Find where the given text appears and provide that cell's center as [x, y] coordinate. 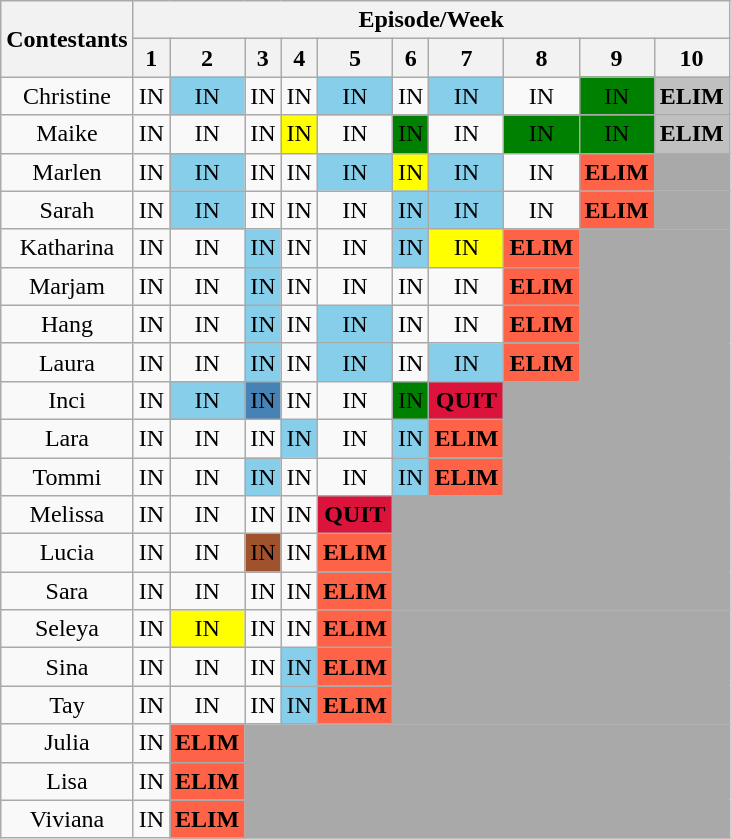
4 [299, 58]
7 [466, 58]
Katharina [67, 248]
Tommi [67, 477]
Maike [67, 134]
3 [263, 58]
Lisa [67, 781]
1 [151, 58]
Christine [67, 96]
9 [616, 58]
Melissa [67, 515]
Laura [67, 362]
Seleya [67, 629]
5 [354, 58]
Inci [67, 400]
Lara [67, 438]
10 [692, 58]
Sina [67, 667]
Sarah [67, 210]
2 [208, 58]
Marlen [67, 172]
Episode/Week [431, 20]
Sara [67, 591]
Hang [67, 324]
Marjam [67, 286]
Contestants [67, 39]
Lucia [67, 553]
Viviana [67, 819]
Tay [67, 705]
6 [410, 58]
Julia [67, 743]
8 [542, 58]
